For the text-containing cell, return its midpoint in [x, y] coordinate format. 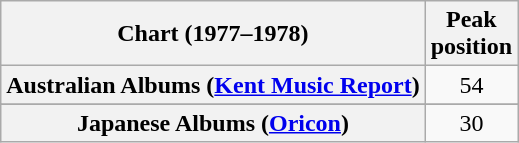
Chart (1977–1978) [213, 34]
Japanese Albums (Oricon) [213, 123]
54 [471, 85]
Australian Albums (Kent Music Report) [213, 85]
Peak position [471, 34]
30 [471, 123]
